Identify which cell holds the provided text, then report its (x, y) central coordinate. 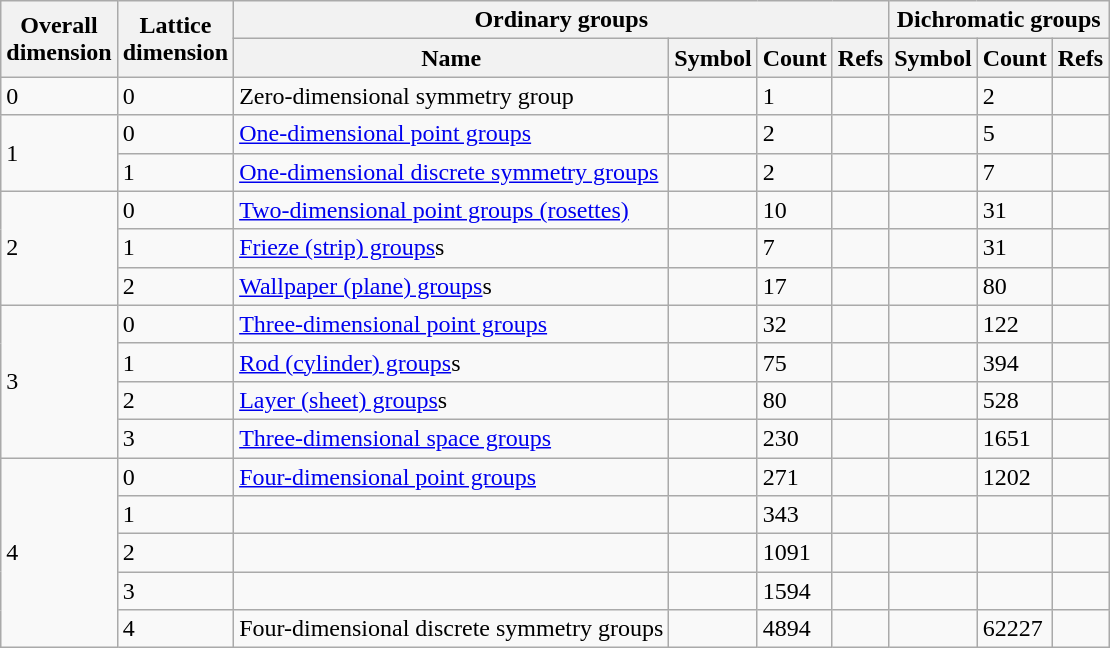
230 (794, 438)
32 (794, 324)
Overall dimension (59, 39)
17 (794, 286)
Lattice dimension (175, 39)
Zero-dimensional symmetry group (452, 96)
1091 (794, 553)
Three-dimensional space groups (452, 438)
Name (452, 58)
Rod (cylinder) groupss (452, 362)
343 (794, 515)
Four-dimensional point groups (452, 477)
5 (1014, 134)
Four-dimensional discrete symmetry groups (452, 629)
Wallpaper (plane) groupss (452, 286)
271 (794, 477)
1202 (1014, 477)
Two-dimensional point groups (rosettes) (452, 210)
Layer (sheet) groupss (452, 400)
10 (794, 210)
4894 (794, 629)
Frieze (strip) groupss (452, 248)
Three-dimensional point groups (452, 324)
1594 (794, 591)
528 (1014, 400)
One-dimensional point groups (452, 134)
75 (794, 362)
62227 (1014, 629)
Dichromatic groups (999, 20)
Ordinary groups (562, 20)
394 (1014, 362)
122 (1014, 324)
1651 (1014, 438)
One-dimensional discrete symmetry groups (452, 172)
